Locate the cell with the specified text and output its (X, Y) center coordinate. 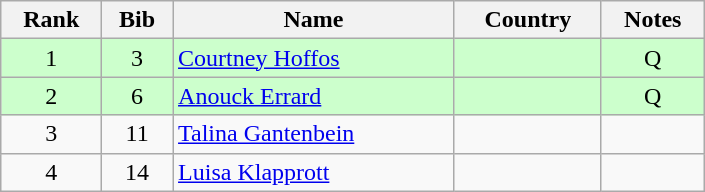
14 (138, 172)
Rank (52, 20)
2 (52, 96)
Luisa Klapprott (314, 172)
Courtney Hoffos (314, 58)
Country (528, 20)
6 (138, 96)
1 (52, 58)
Anouck Errard (314, 96)
Name (314, 20)
Talina Gantenbein (314, 134)
11 (138, 134)
Bib (138, 20)
Notes (652, 20)
4 (52, 172)
